Scan for the cell matching the given text and deliver its (X, Y) coordinate at center. 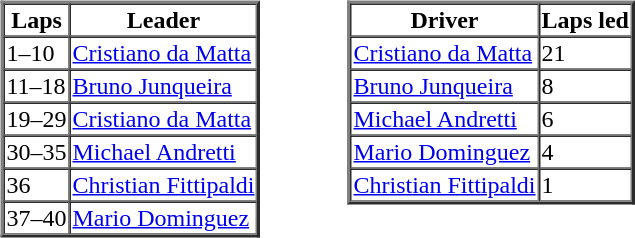
36 (37, 184)
8 (586, 86)
1–10 (37, 52)
Laps (37, 20)
Laps led (586, 20)
19–29 (37, 118)
6 (586, 118)
37–40 (37, 218)
Leader (164, 20)
4 (586, 152)
11–18 (37, 86)
30–35 (37, 152)
Driver (445, 20)
1 (586, 184)
21 (586, 52)
